Extract the (X, Y) coordinate from the center of the cell holding the provided text.  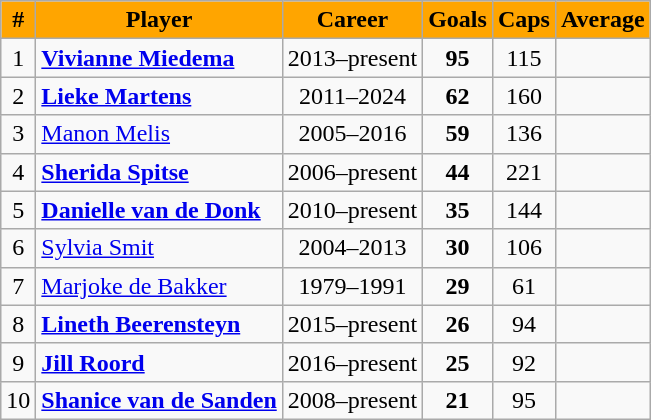
Vivianne Miedema (159, 58)
Sherida Spitse (159, 172)
4 (18, 172)
Jill Roord (159, 362)
Average (602, 20)
30 (458, 248)
62 (458, 96)
2 (18, 96)
35 (458, 210)
115 (524, 58)
94 (524, 324)
10 (18, 400)
Sylvia Smit (159, 248)
92 (524, 362)
Career (352, 20)
2006–present (352, 172)
29 (458, 286)
Goals (458, 20)
2005–2016 (352, 134)
8 (18, 324)
6 (18, 248)
Lineth Beerensteyn (159, 324)
# (18, 20)
9 (18, 362)
21 (458, 400)
2008–present (352, 400)
221 (524, 172)
2013–present (352, 58)
3 (18, 134)
7 (18, 286)
44 (458, 172)
2015–present (352, 324)
Player (159, 20)
2010–present (352, 210)
2011–2024 (352, 96)
5 (18, 210)
Marjoke de Bakker (159, 286)
1979–1991 (352, 286)
Shanice van de Sanden (159, 400)
Danielle van de Donk (159, 210)
1 (18, 58)
26 (458, 324)
160 (524, 96)
25 (458, 362)
61 (524, 286)
Manon Melis (159, 134)
59 (458, 134)
106 (524, 248)
2016–present (352, 362)
2004–2013 (352, 248)
136 (524, 134)
Caps (524, 20)
Lieke Martens (159, 96)
144 (524, 210)
